Pinpoint the cell where the given text exists, returning its [X, Y] midpoint coordinate. 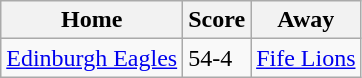
54-4 [217, 58]
Home [92, 20]
Away [306, 20]
Edinburgh Eagles [92, 58]
Fife Lions [306, 58]
Score [217, 20]
